Extract the (x, y) coordinate from the center of the cell holding the provided text.  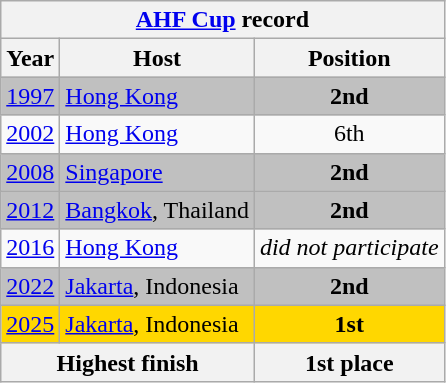
1st place (349, 362)
Position (349, 58)
1st (349, 324)
AHF Cup record (222, 20)
Highest finish (128, 362)
1997 (30, 96)
2016 (30, 248)
did not participate (349, 248)
2012 (30, 210)
Bangkok, Thailand (158, 210)
2025 (30, 324)
2022 (30, 286)
Singapore (158, 172)
6th (349, 134)
2008 (30, 172)
2002 (30, 134)
Year (30, 58)
Host (158, 58)
